Search for the cell housing the specified text and yield its (x, y) center coordinate. 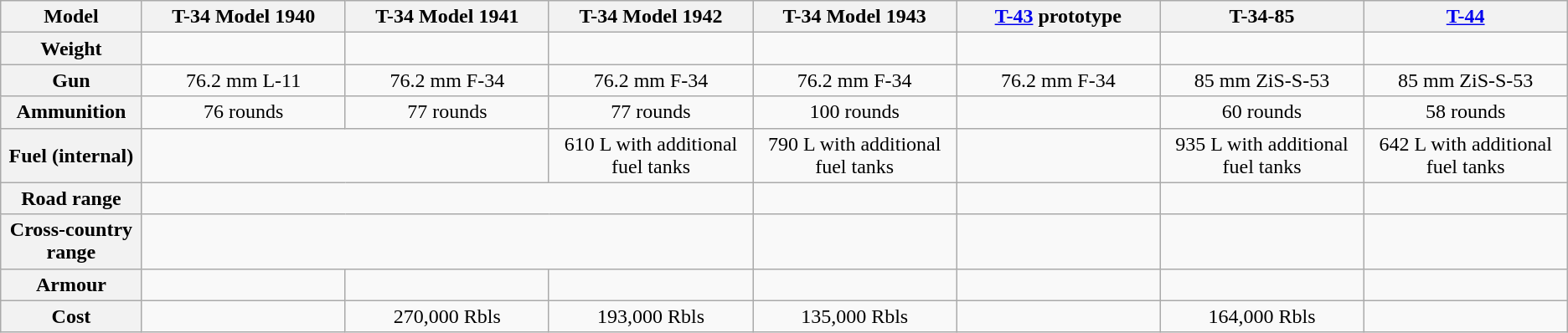
935 L with additional fuel tanks (1261, 156)
Ammunition (71, 112)
Weight (71, 49)
164,000 Rbls (1261, 316)
76.2 mm L-11 (243, 80)
193,000 Rbls (650, 316)
270,000 Rbls (447, 316)
60 rounds (1261, 112)
Gun (71, 80)
T-34 Model 1942 (650, 17)
610 L with additional fuel tanks (650, 156)
Model (71, 17)
T-43 prototype (1059, 17)
T-34 Model 1941 (447, 17)
790 L with additional fuel tanks (854, 156)
58 rounds (1466, 112)
642 L with additional fuel tanks (1466, 156)
100 rounds (854, 112)
T-34 Model 1943 (854, 17)
Cross-country range (71, 241)
T-34-85 (1261, 17)
Road range (71, 198)
135,000 Rbls (854, 316)
T-34 Model 1940 (243, 17)
Fuel (internal) (71, 156)
76 rounds (243, 112)
T-44 (1466, 17)
Armour (71, 284)
Cost (71, 316)
